For the text-containing cell, return its midpoint in (x, y) coordinate format. 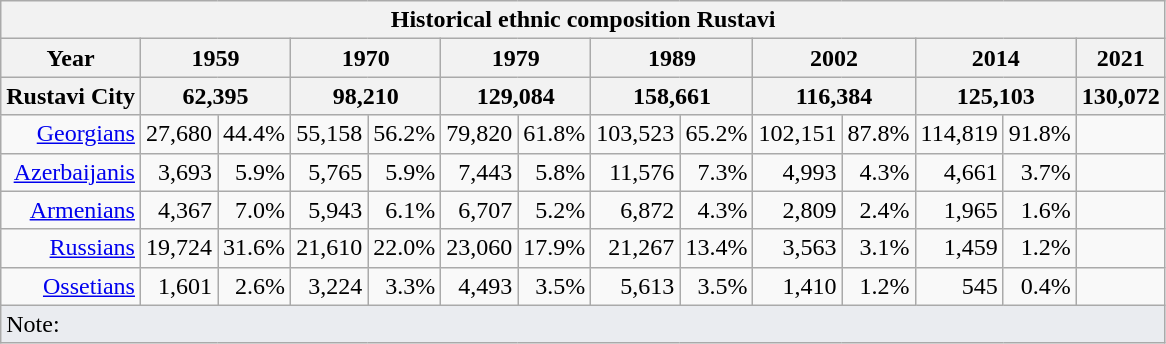
27,680 (178, 134)
7,443 (480, 172)
13.4% (716, 248)
11,576 (636, 172)
1,459 (959, 248)
2,809 (798, 210)
3,693 (178, 172)
130,072 (1120, 96)
5.8% (554, 172)
1,601 (178, 286)
19,724 (178, 248)
116,384 (834, 96)
102,151 (798, 134)
7.0% (254, 210)
6,707 (480, 210)
545 (959, 286)
55,158 (330, 134)
Georgians (71, 134)
3,224 (330, 286)
44.4% (254, 134)
114,819 (959, 134)
129,084 (516, 96)
17.9% (554, 248)
4,493 (480, 286)
6,872 (636, 210)
1989 (672, 58)
5.2% (554, 210)
5,613 (636, 286)
3.3% (404, 286)
Ossetians (71, 286)
3.7% (1040, 172)
2021 (1120, 58)
7.3% (716, 172)
1959 (215, 58)
2014 (996, 58)
98,210 (366, 96)
91.8% (1040, 134)
56.2% (404, 134)
Note: (584, 324)
103,523 (636, 134)
1,410 (798, 286)
2.6% (254, 286)
Year (71, 58)
158,661 (672, 96)
Russians (71, 248)
Historical ethnic composition Rustavi (584, 20)
Rustavi City (71, 96)
79,820 (480, 134)
4,661 (959, 172)
Armenians (71, 210)
87.8% (878, 134)
4,367 (178, 210)
22.0% (404, 248)
5,943 (330, 210)
5,765 (330, 172)
31.6% (254, 248)
1.6% (1040, 210)
3,563 (798, 248)
Azerbaijanis (71, 172)
2002 (834, 58)
2.4% (878, 210)
21,610 (330, 248)
6.1% (404, 210)
3.1% (878, 248)
1,965 (959, 210)
65.2% (716, 134)
1979 (516, 58)
4,993 (798, 172)
23,060 (480, 248)
61.8% (554, 134)
62,395 (215, 96)
21,267 (636, 248)
125,103 (996, 96)
0.4% (1040, 286)
1970 (366, 58)
